Provide the (x, y) coordinate of the cell's center where the given text is located.  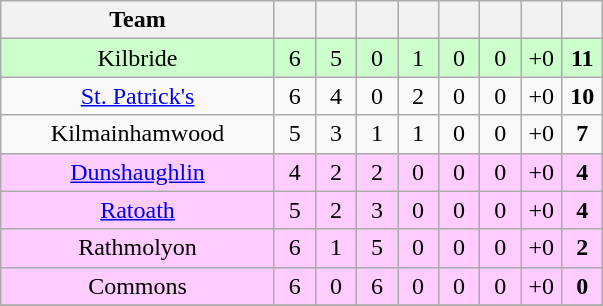
Commons (138, 286)
Dunshaughlin (138, 172)
Rathmolyon (138, 248)
7 (582, 134)
Kilbride (138, 58)
Ratoath (138, 210)
St. Patrick's (138, 96)
Kilmainhamwood (138, 134)
Team (138, 20)
10 (582, 96)
11 (582, 58)
